Scan for the cell matching the given text and deliver its (x, y) coordinate at center. 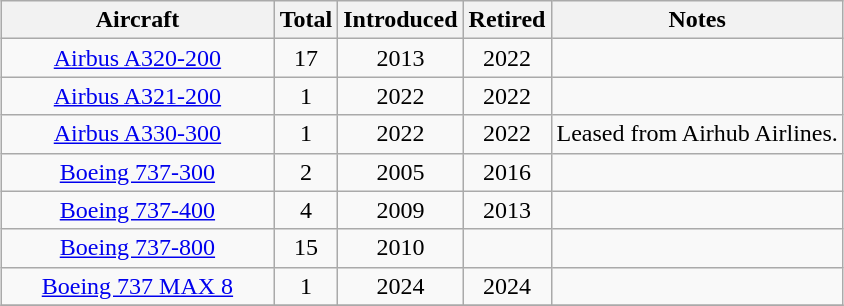
2010 (400, 248)
4 (306, 210)
Airbus A330-300 (138, 134)
Boeing 737-300 (138, 172)
Total (306, 20)
17 (306, 58)
Retired (507, 20)
Boeing 737-800 (138, 248)
Boeing 737 MAX 8 (138, 286)
2005 (400, 172)
Airbus A320-200 (138, 58)
Leased from Airhub Airlines. (697, 134)
2 (306, 172)
Airbus A321-200 (138, 96)
Introduced (400, 20)
15 (306, 248)
2016 (507, 172)
Aircraft (138, 20)
Boeing 737-400 (138, 210)
Notes (697, 20)
2009 (400, 210)
